Extract the (X, Y) coordinate from the center of the cell holding the provided text.  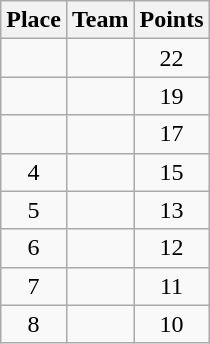
Team (100, 20)
13 (172, 210)
4 (34, 172)
17 (172, 134)
6 (34, 248)
8 (34, 324)
15 (172, 172)
5 (34, 210)
10 (172, 324)
11 (172, 286)
Points (172, 20)
7 (34, 286)
12 (172, 248)
Place (34, 20)
19 (172, 96)
22 (172, 58)
